Capture the cell that displays the provided text and extract its [x, y] central coordinate. 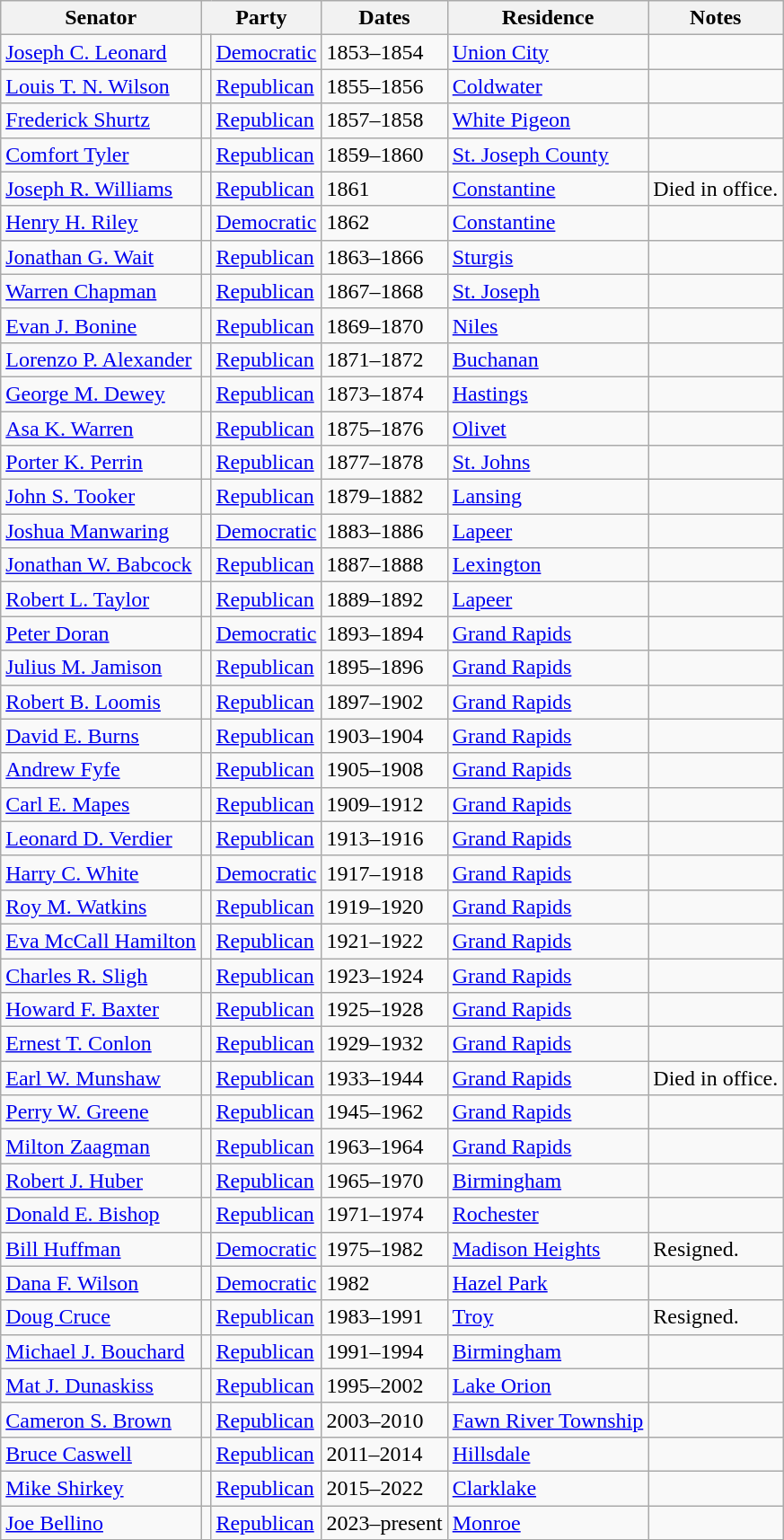
Hastings [548, 394]
Roy M. Watkins [101, 907]
Jonathan W. Babcock [101, 565]
Peter Doran [101, 633]
Joe Bellino [101, 1523]
1875–1876 [384, 429]
Union City [548, 52]
Niles [548, 325]
1933–1944 [384, 1078]
John S. Tooker [101, 497]
Joseph R. Williams [101, 189]
White Pigeon [548, 120]
Mat J. Dunaskiss [101, 1385]
Coldwater [548, 86]
2015–2022 [384, 1488]
Joseph C. Leonard [101, 52]
1887–1888 [384, 565]
1923–1924 [384, 975]
Michael J. Bouchard [101, 1351]
1883–1886 [384, 531]
1913–1916 [384, 838]
1889–1892 [384, 599]
Madison Heights [548, 1249]
1863–1866 [384, 257]
Carl E. Mapes [101, 804]
Dana F. Wilson [101, 1283]
Harry C. White [101, 872]
Robert B. Loomis [101, 702]
Evan J. Bonine [101, 325]
Party [261, 18]
Robert L. Taylor [101, 599]
George M. Dewey [101, 394]
David E. Burns [101, 736]
1917–1918 [384, 872]
Porter K. Perrin [101, 463]
1975–1982 [384, 1249]
Asa K. Warren [101, 429]
1861 [384, 189]
Clarklake [548, 1488]
Jonathan G. Wait [101, 257]
1929–1932 [384, 1044]
2023–present [384, 1523]
Frederick Shurtz [101, 120]
Hazel Park [548, 1283]
Lake Orion [548, 1385]
Eva McCall Hamilton [101, 941]
1877–1878 [384, 463]
Julius M. Jamison [101, 668]
1991–1994 [384, 1351]
1909–1912 [384, 804]
Charles R. Sligh [101, 975]
1855–1856 [384, 86]
1905–1908 [384, 770]
1862 [384, 223]
Comfort Tyler [101, 155]
1982 [384, 1283]
Joshua Manwaring [101, 531]
Troy [548, 1317]
Warren Chapman [101, 291]
1971–1974 [384, 1215]
St. Joseph [548, 291]
2003–2010 [384, 1420]
1879–1882 [384, 497]
1853–1854 [384, 52]
Senator [101, 18]
1873–1874 [384, 394]
1903–1904 [384, 736]
1895–1896 [384, 668]
Rochester [548, 1215]
Henry H. Riley [101, 223]
Milton Zaagman [101, 1146]
1857–1858 [384, 120]
1893–1894 [384, 633]
1869–1870 [384, 325]
Cameron S. Brown [101, 1420]
1897–1902 [384, 702]
Bill Huffman [101, 1249]
1963–1964 [384, 1146]
1983–1991 [384, 1317]
Mike Shirkey [101, 1488]
1871–1872 [384, 359]
Howard F. Baxter [101, 1010]
Olivet [548, 429]
1965–1970 [384, 1181]
1919–1920 [384, 907]
Louis T. N. Wilson [101, 86]
Buchanan [548, 359]
Hillsdale [548, 1454]
1859–1860 [384, 155]
Andrew Fyfe [101, 770]
Lorenzo P. Alexander [101, 359]
Donald E. Bishop [101, 1215]
Perry W. Greene [101, 1112]
Notes [716, 18]
Dates [384, 18]
St. Johns [548, 463]
1945–1962 [384, 1112]
Robert J. Huber [101, 1181]
Sturgis [548, 257]
Earl W. Munshaw [101, 1078]
Leonard D. Verdier [101, 838]
1867–1868 [384, 291]
Bruce Caswell [101, 1454]
1925–1928 [384, 1010]
1995–2002 [384, 1385]
Lansing [548, 497]
Monroe [548, 1523]
1921–1922 [384, 941]
Residence [548, 18]
2011–2014 [384, 1454]
Lexington [548, 565]
St. Joseph County [548, 155]
Doug Cruce [101, 1317]
Fawn River Township [548, 1420]
Ernest T. Conlon [101, 1044]
